Search for the cell housing the specified text and yield its [X, Y] center coordinate. 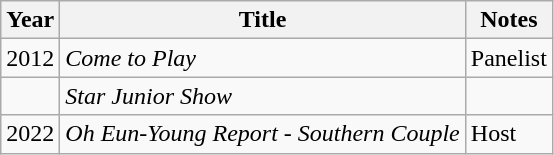
Star Junior Show [262, 96]
Title [262, 20]
Notes [508, 20]
Year [30, 20]
2012 [30, 58]
Oh Eun-Young Report - Southern Couple [262, 134]
Panelist [508, 58]
Come to Play [262, 58]
Host [508, 134]
2022 [30, 134]
